Return [X, Y] of the center of cell containing provided text 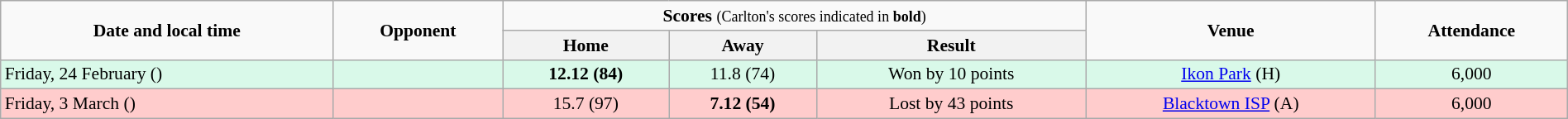
Date and local time [167, 30]
Blacktown ISP (A) [1231, 104]
Lost by 43 points [951, 104]
Scores (Carlton's scores indicated in bold) [794, 16]
Away [743, 45]
11.8 (74) [743, 74]
Result [951, 45]
12.12 (84) [586, 74]
15.7 (97) [586, 104]
Friday, 24 February () [167, 74]
Friday, 3 March () [167, 104]
Attendance [1471, 30]
Home [586, 45]
Venue [1231, 30]
Opponent [418, 30]
Won by 10 points [951, 74]
Ikon Park (H) [1231, 74]
7.12 (54) [743, 104]
